Provide the (x, y) coordinate of the cell's center where the given text is located.  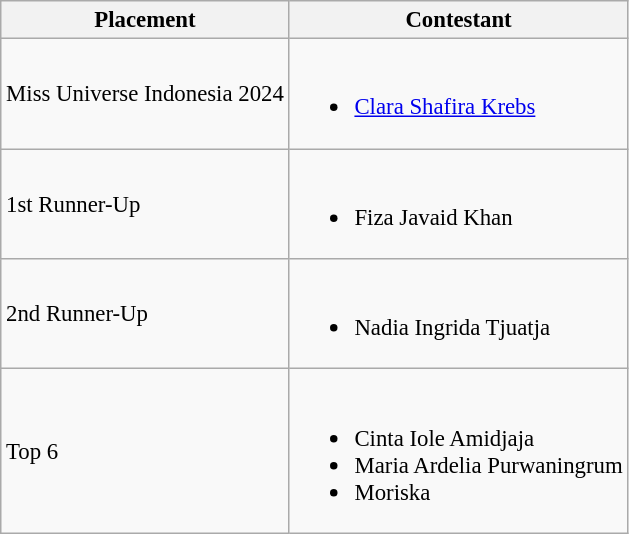
Cinta Iole AmidjajaMaria Ardelia PurwaningrumMoriska (458, 451)
Contestant (458, 20)
Placement (145, 20)
Top 6 (145, 451)
Nadia Ingrida Tjuatja (458, 314)
Miss Universe Indonesia 2024 (145, 94)
Clara Shafira Krebs (458, 94)
2nd Runner-Up (145, 314)
Fiza Javaid Khan (458, 204)
1st Runner-Up (145, 204)
